Detect which cell encompasses the target text, then output its [X, Y] center coordinate. 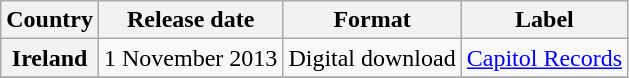
Country [50, 20]
Format [372, 20]
1 November 2013 [190, 58]
Label [544, 20]
Digital download [372, 58]
Capitol Records [544, 58]
Release date [190, 20]
Ireland [50, 58]
